Provide the (x, y) coordinate of the cell's center where the given text is located.  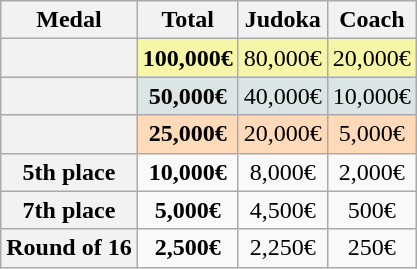
7th place (69, 210)
Round of 16 (69, 248)
Total (188, 20)
4,500€ (282, 210)
Judoka (282, 20)
250€ (372, 248)
2,250€ (282, 248)
Medal (69, 20)
25,000€ (188, 134)
500€ (372, 210)
8,000€ (282, 172)
5th place (69, 172)
100,000€ (188, 58)
40,000€ (282, 96)
2,000€ (372, 172)
2,500€ (188, 248)
50,000€ (188, 96)
80,000€ (282, 58)
Coach (372, 20)
